Find where the given text appears and provide that cell's center as [X, Y] coordinate. 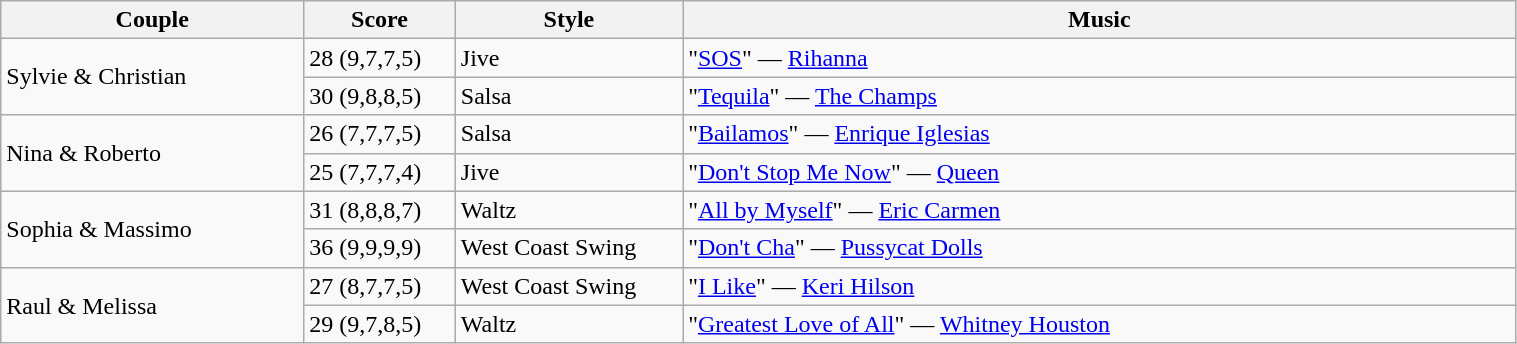
28 (9,7,7,5) [380, 58]
Style [568, 20]
"Bailamos" — Enrique Iglesias [1100, 134]
Sylvie & Christian [152, 77]
"SOS" — Rihanna [1100, 58]
31 (8,8,8,7) [380, 210]
Music [1100, 20]
"Don't Cha" — Pussycat Dolls [1100, 248]
"All by Myself" — Eric Carmen [1100, 210]
Raul & Melissa [152, 305]
36 (9,9,9,9) [380, 248]
Couple [152, 20]
Score [380, 20]
"Greatest Love of All" — Whitney Houston [1100, 324]
27 (8,7,7,5) [380, 286]
Sophia & Massimo [152, 229]
30 (9,8,8,5) [380, 96]
Nina & Roberto [152, 153]
25 (7,7,7,4) [380, 172]
29 (9,7,8,5) [380, 324]
"Don't Stop Me Now" — Queen [1100, 172]
26 (7,7,7,5) [380, 134]
"Tequila" — The Champs [1100, 96]
"I Like" — Keri Hilson [1100, 286]
